Output the [X, Y] coordinate of the center of the cell containing the given text.  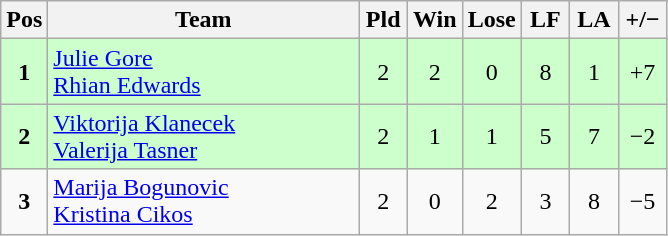
Win [434, 20]
−2 [642, 136]
+/− [642, 20]
+7 [642, 72]
7 [594, 136]
Julie Gore Rhian Edwards [204, 72]
Marija Bogunovic Kristina Cikos [204, 202]
LA [594, 20]
Pld [384, 20]
Pos [24, 20]
Viktorija Klanecek Valerija Tasner [204, 136]
−5 [642, 202]
Lose [492, 20]
5 [546, 136]
LF [546, 20]
Team [204, 20]
